Return [x, y] of the center of cell containing provided text 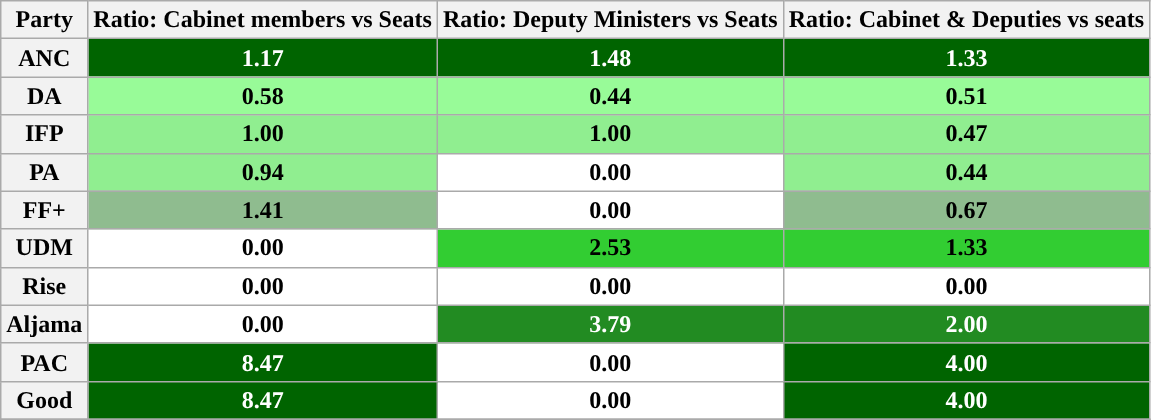
Rise [44, 286]
0.51 [966, 96]
2.00 [966, 324]
0.67 [966, 210]
1.48 [610, 58]
1.17 [263, 58]
0.94 [263, 172]
1.41 [263, 210]
FF+ [44, 210]
ANC [44, 58]
2.53 [610, 248]
UDM [44, 248]
PA [44, 172]
Aljama [44, 324]
Ratio: Cabinet members vs Seats [263, 20]
Good [44, 400]
Party [44, 20]
3.79 [610, 324]
0.47 [966, 134]
PAC [44, 362]
0.58 [263, 96]
Ratio: Deputy Ministers vs Seats [610, 20]
Ratio: Cabinet & Deputies vs seats [966, 20]
DA [44, 96]
IFP [44, 134]
